Return the (X, Y) coordinate for the center point of the cell that contains the specified text.  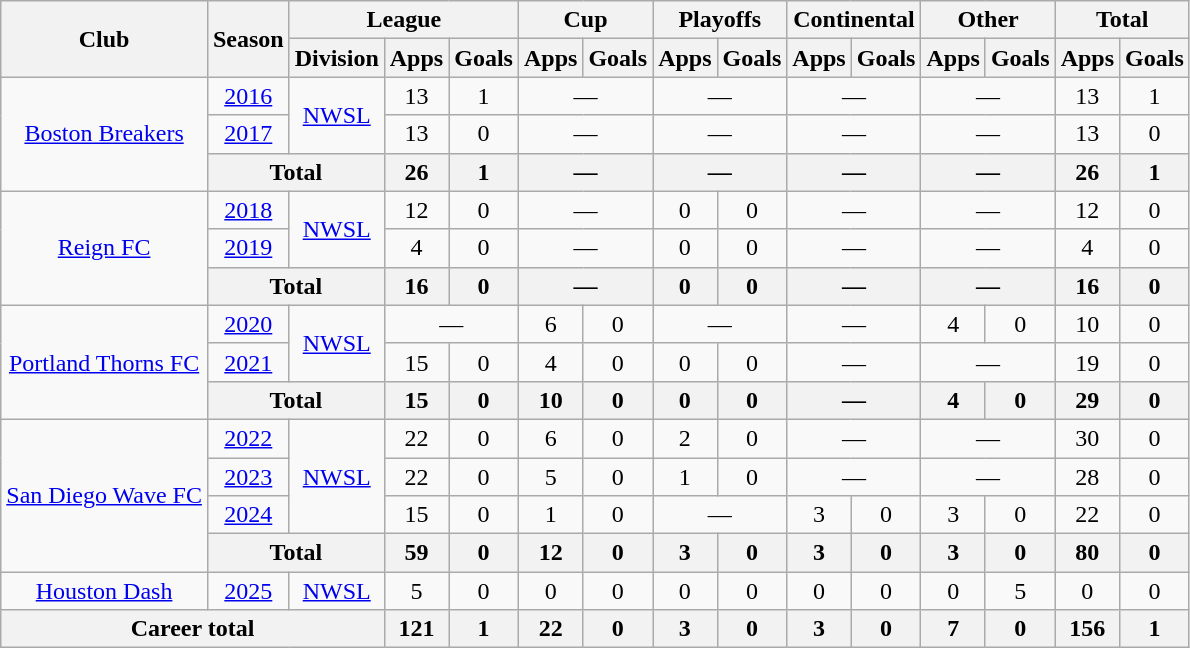
Reign FC (104, 248)
2019 (248, 248)
2017 (248, 134)
30 (1087, 438)
2020 (248, 324)
2021 (248, 362)
Playoffs (720, 20)
19 (1087, 362)
29 (1087, 400)
2024 (248, 515)
2023 (248, 477)
Boston Breakers (104, 134)
Club (104, 39)
Houston Dash (104, 591)
59 (416, 553)
7 (953, 629)
Cup (585, 20)
121 (416, 629)
League (404, 20)
2018 (248, 210)
2025 (248, 591)
San Diego Wave FC (104, 495)
Season (248, 39)
Portland Thorns FC (104, 362)
Career total (193, 629)
Division (336, 58)
2022 (248, 438)
80 (1087, 553)
2 (685, 438)
156 (1087, 629)
Continental (854, 20)
Other (988, 20)
2016 (248, 96)
28 (1087, 477)
